For the text-containing cell, return its midpoint in (x, y) coordinate format. 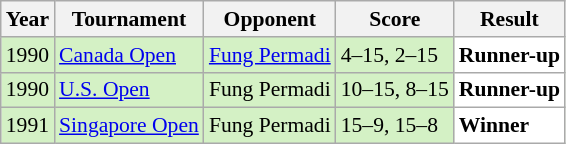
Tournament (129, 19)
Winner (510, 126)
Score (395, 19)
U.S. Open (129, 90)
10–15, 8–15 (395, 90)
Year (28, 19)
4–15, 2–15 (395, 55)
Opponent (270, 19)
Canada Open (129, 55)
Singapore Open (129, 126)
1991 (28, 126)
15–9, 15–8 (395, 126)
Result (510, 19)
